Capture the cell that displays the provided text and extract its [X, Y] central coordinate. 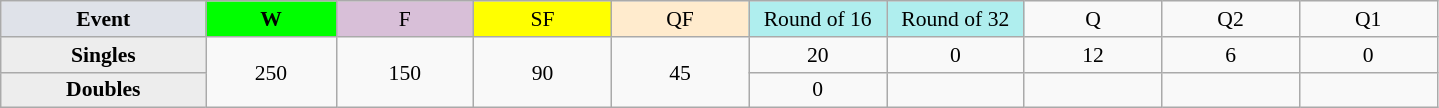
SF [543, 19]
Q2 [1231, 19]
Q1 [1368, 19]
250 [271, 72]
Q [1093, 19]
20 [818, 55]
Singles [104, 55]
6 [1231, 55]
QF [680, 19]
Event [104, 19]
150 [405, 72]
F [405, 19]
45 [680, 72]
12 [1093, 55]
Doubles [104, 90]
Round of 16 [818, 19]
Round of 32 [955, 19]
90 [543, 72]
W [271, 19]
